Determine the (X, Y) coordinate at the center of the cell enclosing the given text.  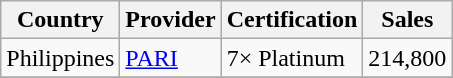
Certification (292, 20)
214,800 (408, 58)
Provider (170, 20)
PARI (170, 58)
Philippines (60, 58)
Country (60, 20)
Sales (408, 20)
7× Platinum (292, 58)
